Search for the cell housing the specified text and yield its [x, y] center coordinate. 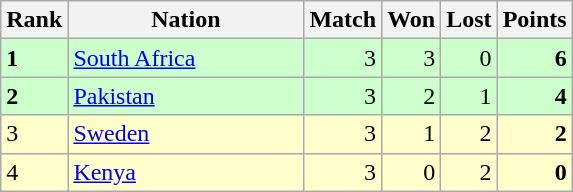
Match [343, 20]
Lost [469, 20]
South Africa [186, 58]
Nation [186, 20]
Kenya [186, 172]
Won [412, 20]
Rank [34, 20]
Points [534, 20]
Sweden [186, 134]
6 [534, 58]
Pakistan [186, 96]
